For the text-containing cell, return its midpoint in [X, Y] coordinate format. 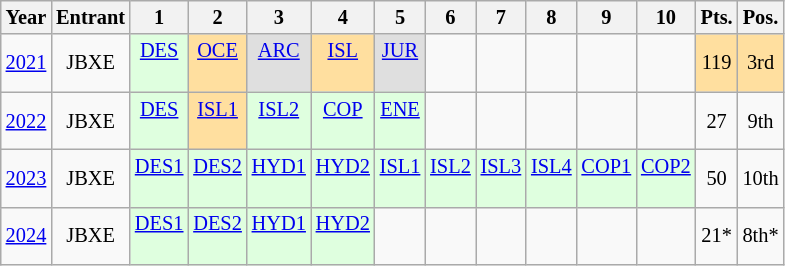
50 [717, 178]
3 [279, 17]
27 [717, 121]
JUR [400, 63]
2022 [26, 121]
ARC [279, 63]
3rd [761, 63]
ISL3 [501, 178]
10 [666, 17]
OCE [217, 63]
2023 [26, 178]
9th [761, 121]
ISL4 [551, 178]
2024 [26, 236]
119 [717, 63]
COP [343, 121]
1 [159, 17]
2021 [26, 63]
ENE [400, 121]
Pts. [717, 17]
ISL [343, 63]
5 [400, 17]
Pos. [761, 17]
21* [717, 236]
8 [551, 17]
10th [761, 178]
COP1 [607, 178]
Entrant [90, 17]
Year [26, 17]
2 [217, 17]
9 [607, 17]
8th* [761, 236]
7 [501, 17]
6 [450, 17]
4 [343, 17]
COP2 [666, 178]
